Return (X, Y) of the center of cell containing provided text 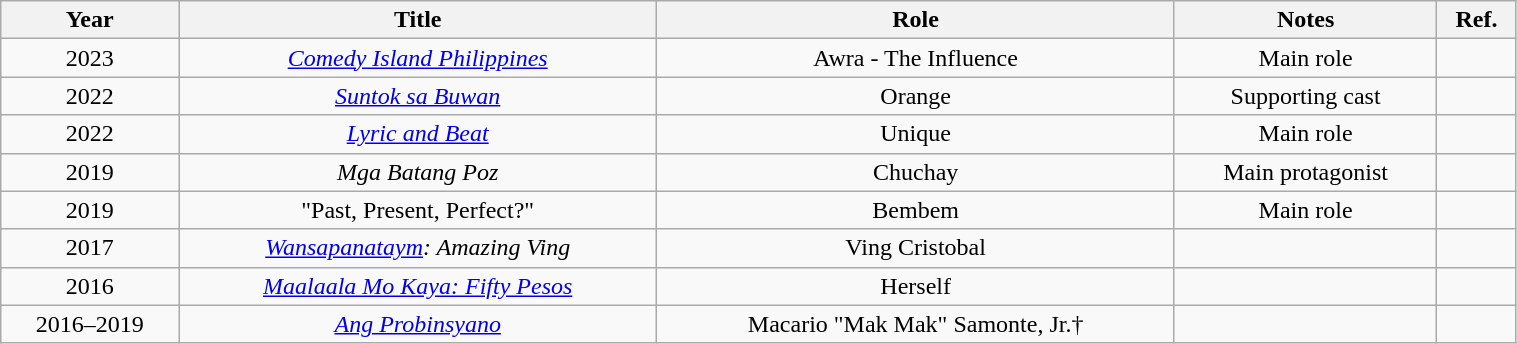
Title (418, 20)
Awra - The Influence (916, 58)
Main protagonist (1305, 172)
Bembem (916, 210)
Ving Cristobal (916, 248)
Notes (1305, 20)
Mga Batang Poz (418, 172)
2016–2019 (90, 324)
Macario "Mak Mak" Samonte, Jr.† (916, 324)
Herself (916, 286)
Wansapanataym: Amazing Ving (418, 248)
2017 (90, 248)
Orange (916, 96)
Unique (916, 134)
Lyric and Beat (418, 134)
Comedy Island Philippines (418, 58)
Role (916, 20)
Year (90, 20)
Chuchay (916, 172)
Ang Probinsyano (418, 324)
Maalaala Mo Kaya: Fifty Pesos (418, 286)
2023 (90, 58)
Supporting cast (1305, 96)
2016 (90, 286)
Ref. (1476, 20)
"Past, Present, Perfect?" (418, 210)
Suntok sa Buwan (418, 96)
